Find where the given text appears and provide that cell's center as [X, Y] coordinate. 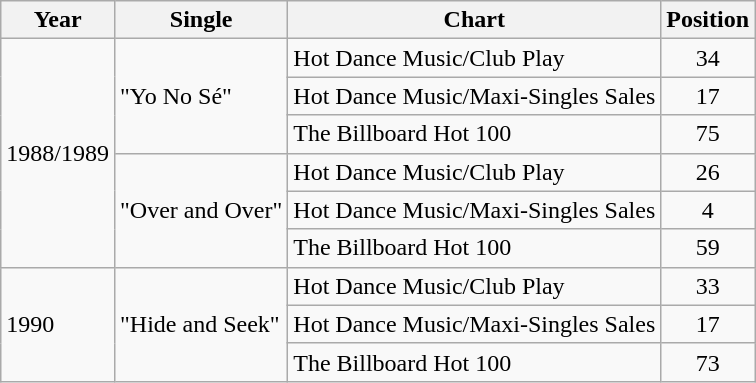
73 [708, 362]
1990 [58, 324]
26 [708, 172]
75 [708, 134]
34 [708, 58]
Position [708, 20]
33 [708, 286]
Single [200, 20]
59 [708, 248]
4 [708, 210]
"Over and Over" [200, 210]
"Yo No Sé" [200, 96]
1988/1989 [58, 153]
"Hide and Seek" [200, 324]
Year [58, 20]
Chart [474, 20]
